Determine the (X, Y) coordinate at the center of the cell enclosing the given text.  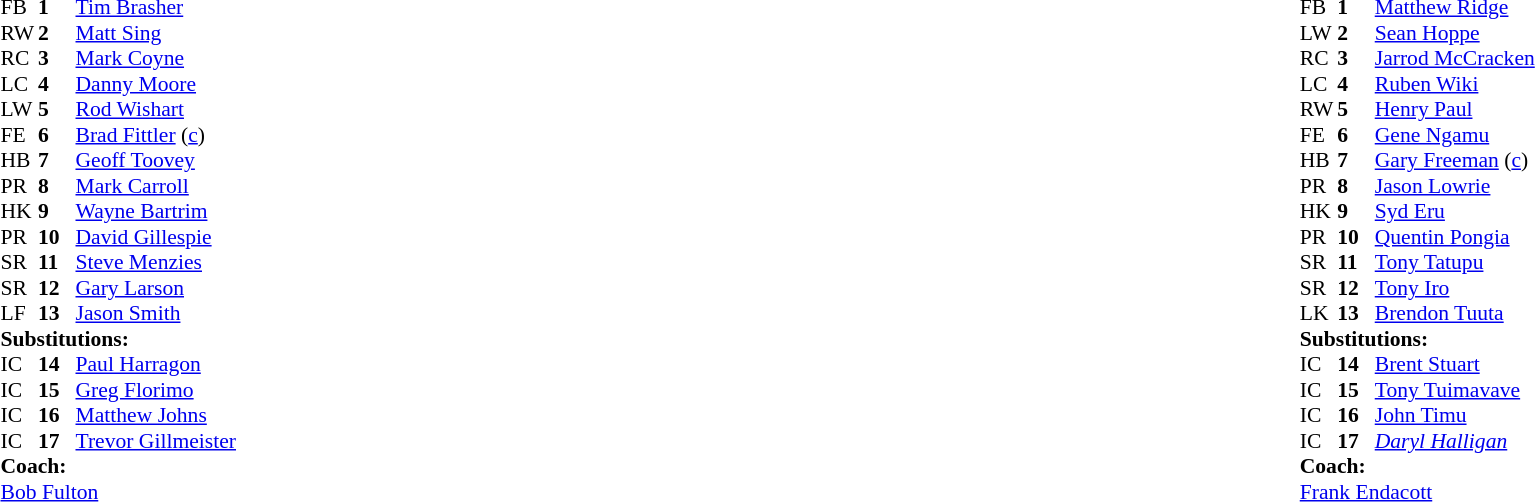
Mark Coyne (156, 59)
John Timu (1455, 415)
Quentin Pongia (1455, 237)
Geoff Toovey (156, 161)
Tony Tatupu (1455, 263)
Danny Moore (156, 84)
LK (1319, 313)
Jarrod McCracken (1455, 59)
Mark Carroll (156, 186)
Rod Wishart (156, 109)
Paul Harragon (156, 365)
Trevor Gillmeister (156, 441)
Tony Tuimavave (1455, 390)
Brendon Tuuta (1455, 313)
Ruben Wiki (1455, 84)
Brent Stuart (1455, 365)
LF (19, 313)
Greg Florimo (156, 390)
Gary Freeman (c) (1455, 161)
Gary Larson (156, 288)
Wayne Bartrim (156, 211)
Daryl Halligan (1455, 441)
Gene Ngamu (1455, 135)
Henry Paul (1455, 109)
Jason Lowrie (1455, 186)
Tony Iro (1455, 288)
Matthew Johns (156, 415)
David Gillespie (156, 237)
Steve Menzies (156, 263)
Matt Sing (156, 33)
Syd Eru (1455, 211)
Brad Fittler (c) (156, 135)
Jason Smith (156, 313)
Sean Hoppe (1455, 33)
